Scan for the cell matching the given text and deliver its (x, y) coordinate at center. 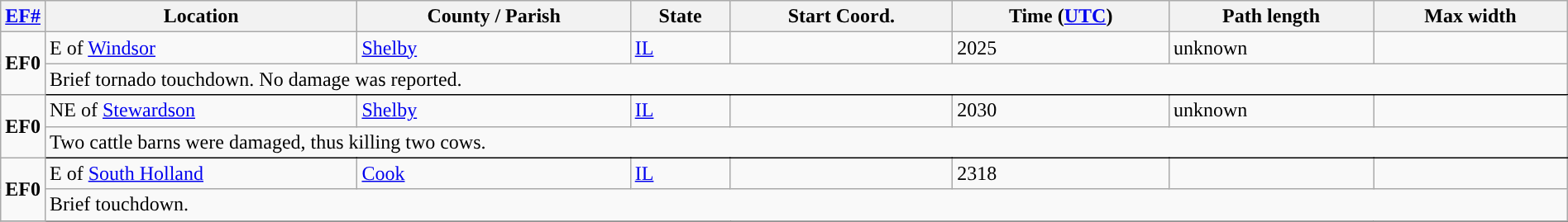
Brief tornado touchdown. No damage was reported. (806, 79)
Location (200, 17)
Max width (1470, 17)
E of South Holland (200, 173)
Time (UTC) (1061, 17)
County / Parish (494, 17)
Brief touchdown. (806, 205)
Cook (494, 173)
Path length (1270, 17)
E of Windsor (200, 48)
EF# (23, 17)
2030 (1061, 111)
Two cattle barns were damaged, thus killing two cows. (806, 142)
State (680, 17)
2318 (1061, 173)
2025 (1061, 48)
Start Coord. (842, 17)
NE of Stewardson (200, 111)
